Locate the cell with the specified text and output its (x, y) center coordinate. 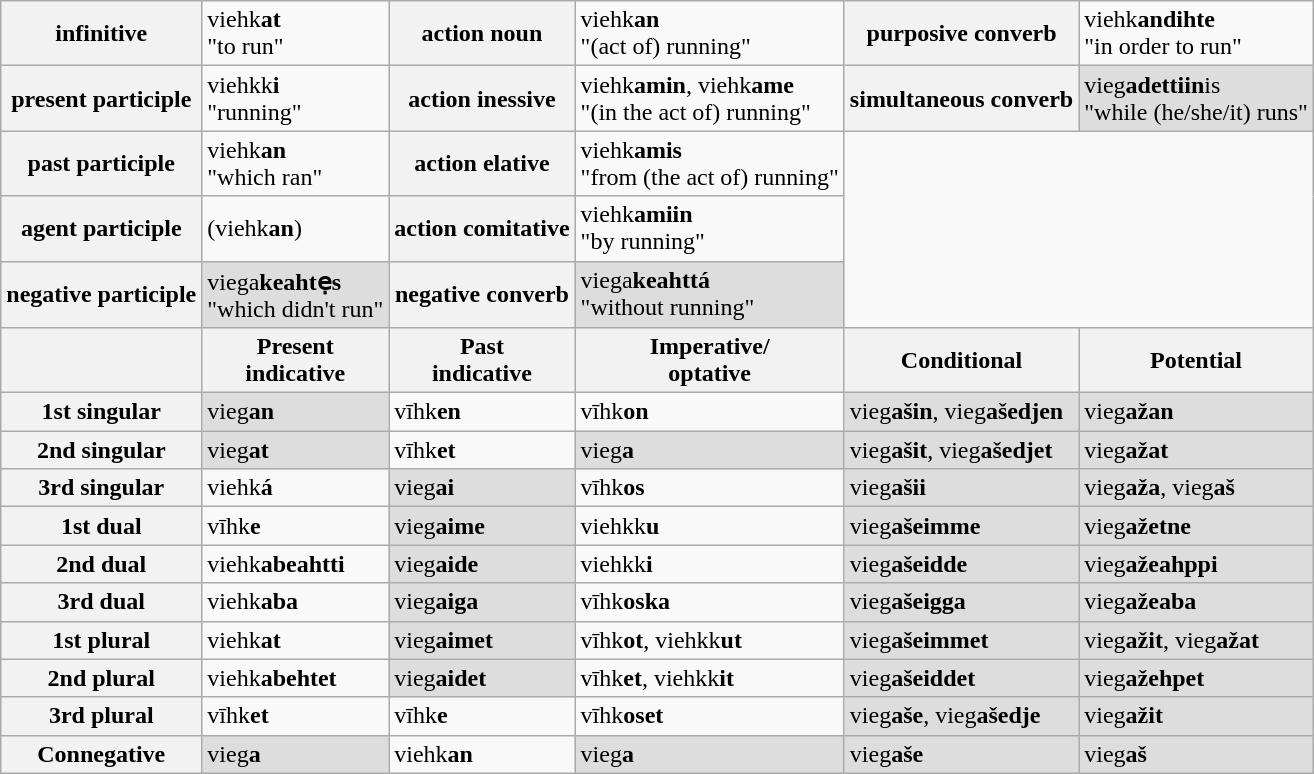
action noun (482, 34)
viegaide (482, 564)
Connegative (102, 754)
viegan (296, 412)
purposive converb (961, 34)
viegaiga (482, 602)
viegašii (961, 488)
viehkku (710, 526)
Pastindicative (482, 360)
viegai (482, 488)
agent participle (102, 228)
viegaža, viegaš (1196, 488)
Conditional (961, 360)
viehkan (482, 754)
Potential (1196, 360)
1st plural (102, 640)
vīhkoska (710, 602)
past participle (102, 164)
viegažit (1196, 716)
vīhkon (710, 412)
viegaidet (482, 678)
viehkat"to run" (296, 34)
2nd plural (102, 678)
viehkaba (296, 602)
viegažeahppi (1196, 564)
simultaneous converb (961, 98)
viegašeidde (961, 564)
viehkki"running" (296, 98)
viegažit, viegažat (1196, 640)
viegaše (961, 754)
Imperative/optative (710, 360)
3rd dual (102, 602)
3rd singular (102, 488)
viehkan"(act of) running" (710, 34)
viegažat (1196, 450)
2nd dual (102, 564)
Presentindicative (296, 360)
vīhkoset (710, 716)
1st singular (102, 412)
viegašit, viegašedjet (961, 450)
viehkabehtet (296, 678)
viegaimet (482, 640)
viegakeahttá"without running" (710, 294)
viegažan (1196, 412)
action elative (482, 164)
viehkamis"from (the act of) running" (710, 164)
present participle (102, 98)
3rd plural (102, 716)
viehkan"which ran" (296, 164)
(viehkan) (296, 228)
vīhken (482, 412)
viegažehpet (1196, 678)
2nd singular (102, 450)
viegažetne (1196, 526)
viegaše, viegašedje (961, 716)
infinitive (102, 34)
viehkat (296, 640)
negative participle (102, 294)
viegadettiinis"while (he/she/it) runs" (1196, 98)
action comitative (482, 228)
viegakeahtẹs"which didn't run" (296, 294)
viegašin, viegašedjen (961, 412)
vīhkos (710, 488)
viehká (296, 488)
viehkamin, viehkame"(in the act of) running" (710, 98)
viegašeiddet (961, 678)
viehkki (710, 564)
vīhkot, viehkkut (710, 640)
viehkamiin"by running" (710, 228)
action inessive (482, 98)
viegat (296, 450)
viehkandihte"in order to run" (1196, 34)
viegaš (1196, 754)
negative converb (482, 294)
viegašeigga (961, 602)
vīhket, viehkkit (710, 678)
viegažeaba (1196, 602)
viegaime (482, 526)
1st dual (102, 526)
viegašeimme (961, 526)
viehkabeahtti (296, 564)
viegašeimmet (961, 640)
